Pinpoint the cell where the given text exists, returning its [x, y] midpoint coordinate. 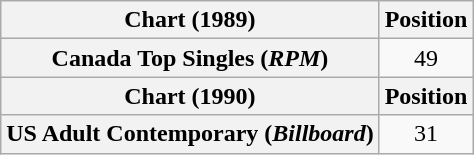
Chart (1989) [190, 20]
US Adult Contemporary (Billboard) [190, 134]
31 [426, 134]
Chart (1990) [190, 96]
Canada Top Singles (RPM) [190, 58]
49 [426, 58]
